From the cell containing the given text, extract its center point as [x, y] coordinate. 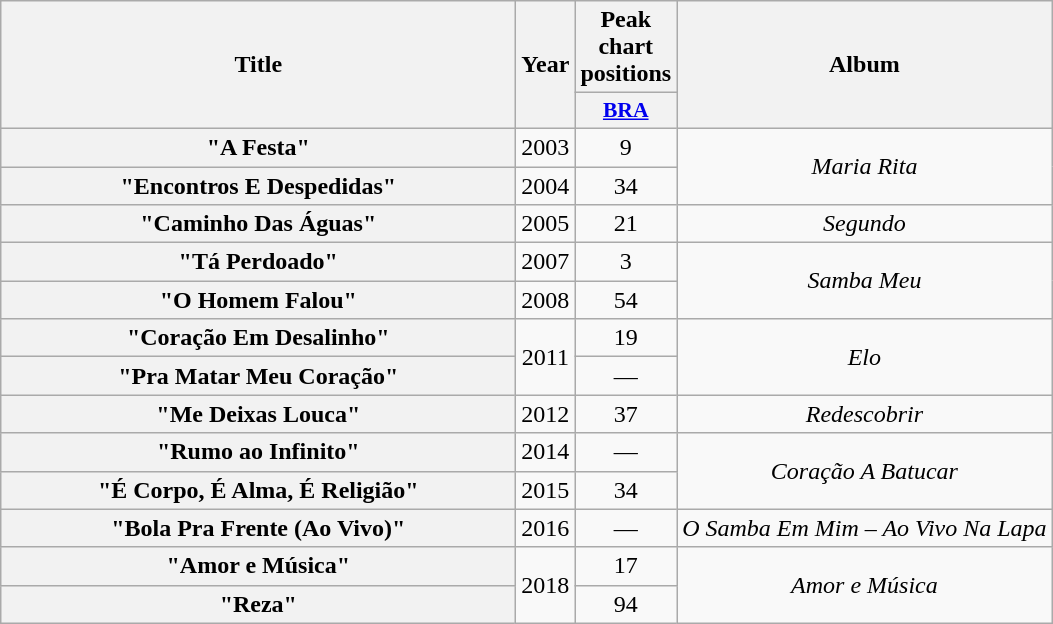
2018 [546, 585]
Elo [864, 357]
"Encontros E Despedidas" [258, 185]
37 [626, 414]
"Bola Pra Frente (Ao Vivo)" [258, 528]
Peak chart positions [626, 47]
"Rumo ao Infinito" [258, 452]
9 [626, 147]
Coração A Batucar [864, 471]
54 [626, 300]
17 [626, 566]
2007 [546, 262]
"É Corpo, É Alma, É Religião" [258, 490]
94 [626, 604]
2016 [546, 528]
2014 [546, 452]
Amor e Música [864, 585]
Segundo [864, 224]
"Reza" [258, 604]
2011 [546, 357]
2004 [546, 185]
Title [258, 65]
21 [626, 224]
Album [864, 65]
2015 [546, 490]
"Pra Matar Meu Coração" [258, 376]
2005 [546, 224]
2003 [546, 147]
19 [626, 338]
"Caminho Das Águas" [258, 224]
Year [546, 65]
"Me Deixas Louca" [258, 414]
2008 [546, 300]
Samba Meu [864, 281]
3 [626, 262]
O Samba Em Mim – Ao Vivo Na Lapa [864, 528]
"A Festa" [258, 147]
"Tá Perdoado" [258, 262]
"Coração Em Desalinho" [258, 338]
"O Homem Falou" [258, 300]
2012 [546, 414]
Maria Rita [864, 166]
Redescobrir [864, 414]
BRA [626, 111]
"Amor e Música" [258, 566]
